Locate the cell with the specified text and output its [X, Y] center coordinate. 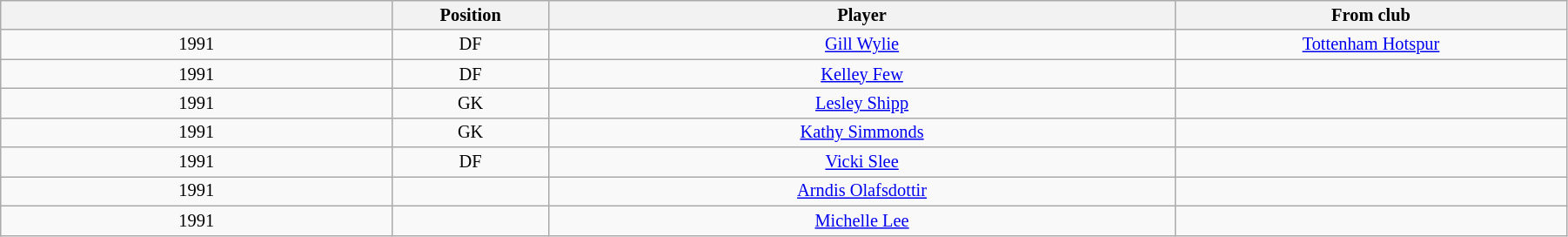
Kelley Few [862, 74]
Vicki Slee [862, 162]
Player [862, 15]
Position [471, 15]
Lesley Shipp [862, 103]
Tottenham Hotspur [1371, 44]
From club [1371, 15]
Arndis Olafsdottir [862, 191]
Gill Wylie [862, 44]
Michelle Lee [862, 220]
Kathy Simmonds [862, 132]
